Return the (X, Y) coordinate for the center point of the cell that contains the specified text.  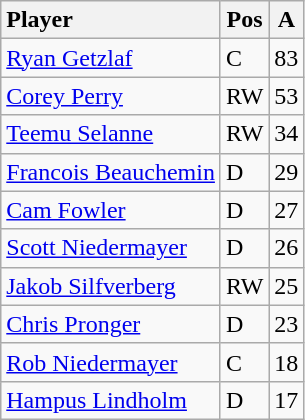
53 (286, 96)
Scott Niedermayer (111, 248)
Hampus Lindholm (111, 400)
29 (286, 172)
Rob Niedermayer (111, 362)
23 (286, 324)
Pos (244, 20)
26 (286, 248)
Francois Beauchemin (111, 172)
Teemu Selanne (111, 134)
A (286, 20)
Ryan Getzlaf (111, 58)
25 (286, 286)
34 (286, 134)
17 (286, 400)
Cam Fowler (111, 210)
Chris Pronger (111, 324)
83 (286, 58)
27 (286, 210)
Jakob Silfverberg (111, 286)
18 (286, 362)
Player (111, 20)
Corey Perry (111, 96)
